Return (X, Y) of the center of cell containing provided text 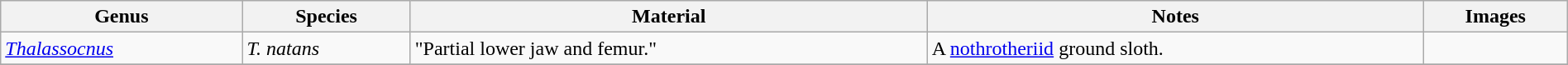
Images (1495, 17)
Thalassocnus (122, 48)
"Partial lower jaw and femur." (668, 48)
A nothrotheriid ground sloth. (1175, 48)
Notes (1175, 17)
Material (668, 17)
Species (326, 17)
T. natans (326, 48)
Genus (122, 17)
